From the cell containing the given text, extract its center point as (X, Y) coordinate. 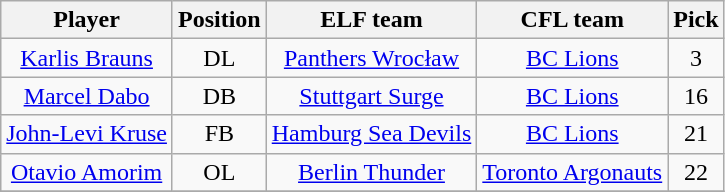
Player (87, 20)
ELF team (372, 20)
Otavio Amorim (87, 172)
16 (696, 96)
Karlis Brauns (87, 58)
22 (696, 172)
Position (219, 20)
FB (219, 134)
DL (219, 58)
Pick (696, 20)
Panthers Wrocław (372, 58)
OL (219, 172)
John-Levi Kruse (87, 134)
Hamburg Sea Devils (372, 134)
Toronto Argonauts (572, 172)
Stuttgart Surge (372, 96)
Marcel Dabo (87, 96)
3 (696, 58)
CFL team (572, 20)
DB (219, 96)
21 (696, 134)
Berlin Thunder (372, 172)
